Locate the cell with the specified text and output its (X, Y) center coordinate. 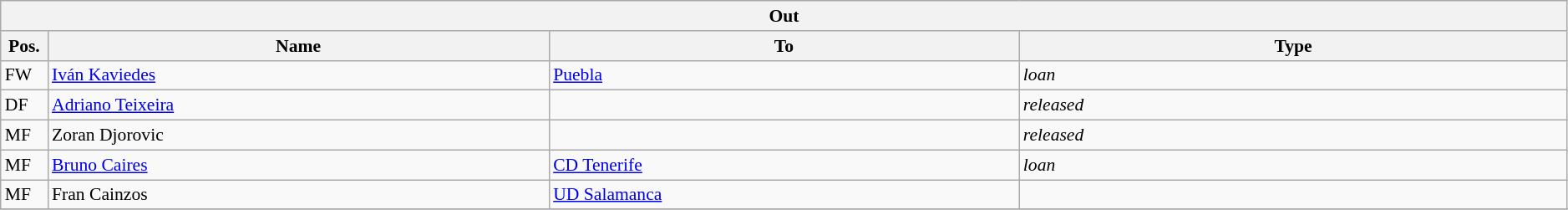
Fran Cainzos (298, 195)
Pos. (24, 46)
Name (298, 46)
Zoran Djorovic (298, 136)
Puebla (784, 75)
Type (1293, 46)
Out (784, 16)
Bruno Caires (298, 165)
CD Tenerife (784, 165)
DF (24, 105)
Adriano Teixeira (298, 105)
Iván Kaviedes (298, 75)
To (784, 46)
UD Salamanca (784, 195)
FW (24, 75)
